Provide the [X, Y] coordinate of the cell's center where the given text is located.  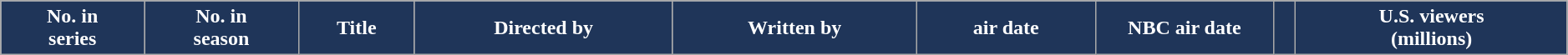
air date [1006, 28]
U.S. viewers(millions) [1432, 28]
No. inseason [222, 28]
Directed by [543, 28]
Written by [795, 28]
No. inseries [73, 28]
Title [356, 28]
NBC air date [1185, 28]
